Return the [x, y] coordinate for the center point of the cell that contains the specified text.  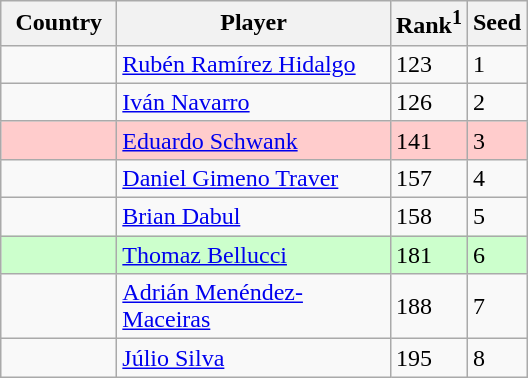
157 [428, 178]
126 [428, 102]
Thomaz Bellucci [254, 255]
158 [428, 217]
188 [428, 306]
2 [496, 102]
Country [59, 24]
8 [496, 358]
Adrián Menéndez-Maceiras [254, 306]
Eduardo Schwank [254, 140]
123 [428, 64]
141 [428, 140]
Brian Dabul [254, 217]
Rubén Ramírez Hidalgo [254, 64]
195 [428, 358]
Iván Navarro [254, 102]
1 [496, 64]
Daniel Gimeno Traver [254, 178]
5 [496, 217]
Rank1 [428, 24]
6 [496, 255]
4 [496, 178]
7 [496, 306]
Player [254, 24]
3 [496, 140]
Júlio Silva [254, 358]
181 [428, 255]
Seed [496, 24]
